Provide the (X, Y) coordinate of the cell's center where the given text is located.  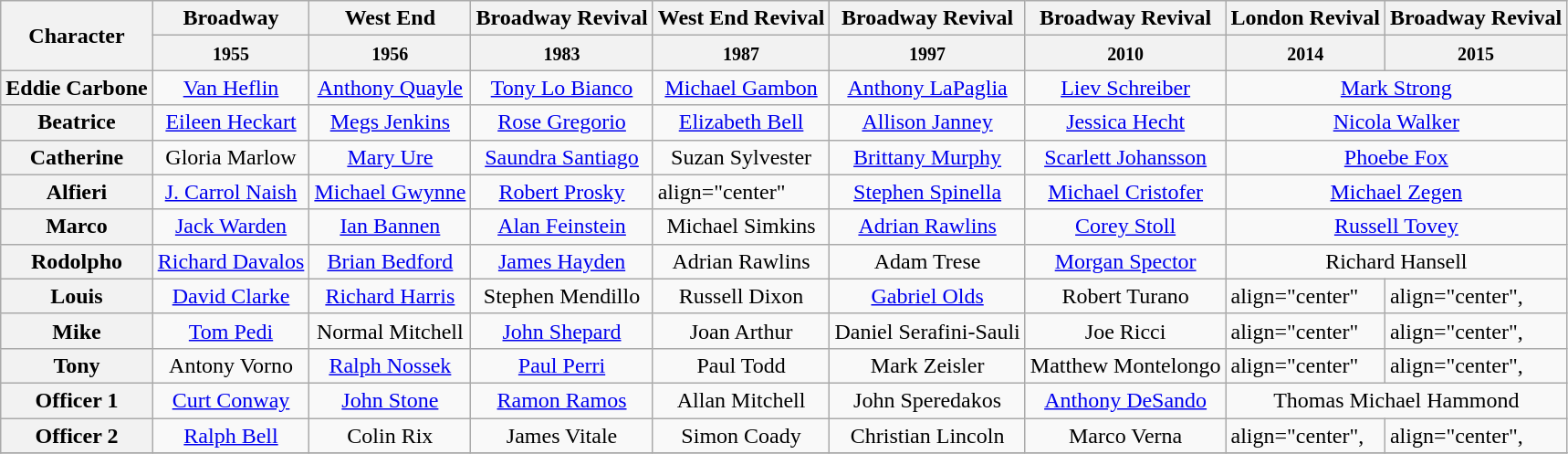
Russell Tovey (1396, 227)
Corey Stoll (1125, 227)
Van Heflin (231, 88)
1983 (562, 53)
Michael Gambon (741, 88)
Tom Pedi (231, 331)
West End Revival (741, 18)
Mark Zeisler (927, 365)
Robert Turano (1125, 296)
Nicola Walker (1396, 122)
Rodolpho (77, 261)
Joe Ricci (1125, 331)
Ian Bannen (391, 227)
Gloria Marlow (231, 157)
Liev Schreiber (1125, 88)
Curt Conway (231, 400)
Ralph Nossek (391, 365)
Richard Hansell (1396, 261)
Richard Harris (391, 296)
2014 (1305, 53)
Broadway (231, 18)
1997 (927, 53)
Joan Arthur (741, 331)
Robert Prosky (562, 192)
Marco Verna (1125, 436)
Christian Lincoln (927, 436)
Megs Jenkins (391, 122)
J. Carrol Naish (231, 192)
Simon Coady (741, 436)
Louis (77, 296)
Morgan Spector (1125, 261)
London Revival (1305, 18)
Gabriel Olds (927, 296)
James Hayden (562, 261)
Beatrice (77, 122)
Officer 1 (77, 400)
Alfieri (77, 192)
Officer 2 (77, 436)
Anthony DeSando (1125, 400)
Stephen Mendillo (562, 296)
Eileen Heckart (231, 122)
Elizabeth Bell (741, 122)
Brittany Murphy (927, 157)
Richard Davalos (231, 261)
Normal Mitchell (391, 331)
Phoebe Fox (1396, 157)
Jack Warden (231, 227)
Paul Perri (562, 365)
1955 (231, 53)
John Stone (391, 400)
Mary Ure (391, 157)
Michael Simkins (741, 227)
Russell Dixon (741, 296)
Character (77, 36)
1987 (741, 53)
Mike (77, 331)
Rose Gregorio (562, 122)
Ralph Bell (231, 436)
Catherine (77, 157)
Mark Strong (1396, 88)
Jessica Hecht (1125, 122)
John Shepard (562, 331)
Daniel Serafini-Sauli (927, 331)
Michael Cristofer (1125, 192)
Antony Vorno (231, 365)
Adam Trese (927, 261)
Scarlett Johansson (1125, 157)
Paul Todd (741, 365)
Michael Gwynne (391, 192)
David Clarke (231, 296)
John Speredakos (927, 400)
Matthew Montelongo (1125, 365)
James Vitale (562, 436)
Anthony Quayle (391, 88)
Saundra Santiago (562, 157)
1956 (391, 53)
Eddie Carbone (77, 88)
Allison Janney (927, 122)
Allan Mitchell (741, 400)
Tony (77, 365)
Tony Lo Bianco (562, 88)
2015 (1475, 53)
Alan Feinstein (562, 227)
West End (391, 18)
Anthony LaPaglia (927, 88)
Stephen Spinella (927, 192)
Suzan Sylvester (741, 157)
Ramon Ramos (562, 400)
Thomas Michael Hammond (1396, 400)
Michael Zegen (1396, 192)
Marco (77, 227)
2010 (1125, 53)
Brian Bedford (391, 261)
Colin Rix (391, 436)
